Capture the cell that displays the provided text and extract its [x, y] central coordinate. 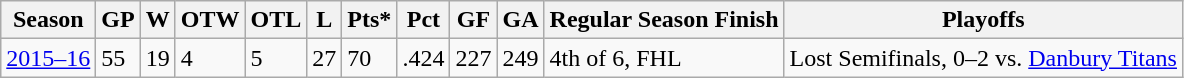
Lost Semifinals, 0–2 vs. Danbury Titans [983, 58]
4 [210, 58]
19 [158, 58]
Pts* [370, 20]
Pct [424, 20]
249 [520, 58]
.424 [424, 58]
Regular Season Finish [664, 20]
70 [370, 58]
GP [118, 20]
L [324, 20]
55 [118, 58]
GA [520, 20]
OTW [210, 20]
W [158, 20]
5 [276, 58]
Season [48, 20]
27 [324, 58]
OTL [276, 20]
2015–16 [48, 58]
GF [474, 20]
4th of 6, FHL [664, 58]
227 [474, 58]
Playoffs [983, 20]
